From the cell containing the given text, extract its center point as [x, y] coordinate. 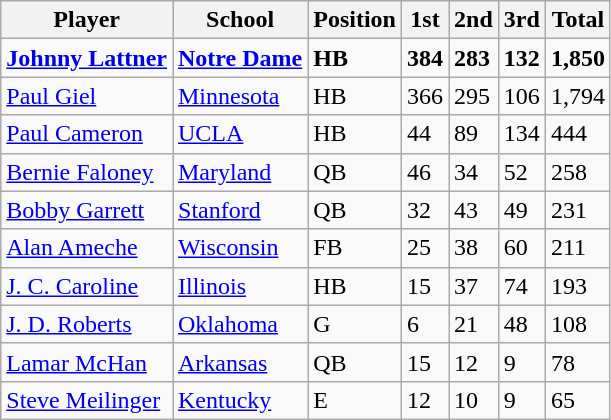
89 [474, 134]
21 [474, 324]
Notre Dame [240, 58]
134 [522, 134]
1,794 [578, 96]
Maryland [240, 172]
Alan Ameche [87, 248]
6 [424, 324]
Illinois [240, 286]
258 [578, 172]
384 [424, 58]
3rd [522, 20]
38 [474, 248]
Paul Giel [87, 96]
74 [522, 286]
1,850 [578, 58]
Oklahoma [240, 324]
Bernie Faloney [87, 172]
Lamar McHan [87, 362]
UCLA [240, 134]
444 [578, 134]
48 [522, 324]
37 [474, 286]
Johnny Lattner [87, 58]
Minnesota [240, 96]
Steve Meilinger [87, 400]
G [355, 324]
Total [578, 20]
43 [474, 210]
366 [424, 96]
49 [522, 210]
34 [474, 172]
46 [424, 172]
295 [474, 96]
231 [578, 210]
193 [578, 286]
108 [578, 324]
211 [578, 248]
School [240, 20]
Wisconsin [240, 248]
FB [355, 248]
Stanford [240, 210]
78 [578, 362]
Player [87, 20]
60 [522, 248]
32 [424, 210]
132 [522, 58]
2nd [474, 20]
52 [522, 172]
J. D. Roberts [87, 324]
J. C. Caroline [87, 286]
Arkansas [240, 362]
25 [424, 248]
106 [522, 96]
Kentucky [240, 400]
Bobby Garrett [87, 210]
E [355, 400]
65 [578, 400]
Position [355, 20]
1st [424, 20]
283 [474, 58]
Paul Cameron [87, 134]
10 [474, 400]
44 [424, 134]
